Output the (x, y) coordinate of the center of the cell containing the given text.  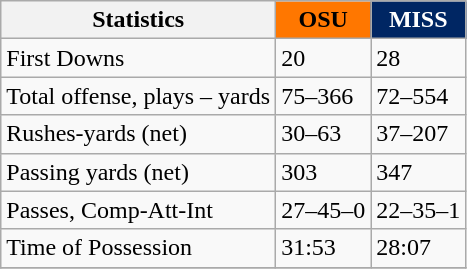
37–207 (418, 134)
75–366 (324, 96)
Total offense, plays – yards (138, 96)
First Downs (138, 58)
31:53 (324, 248)
28:07 (418, 248)
OSU (324, 20)
Time of Possession (138, 248)
303 (324, 172)
Passing yards (net) (138, 172)
72–554 (418, 96)
28 (418, 58)
22–35–1 (418, 210)
Rushes-yards (net) (138, 134)
30–63 (324, 134)
MISS (418, 20)
27–45–0 (324, 210)
20 (324, 58)
347 (418, 172)
Passes, Comp-Att-Int (138, 210)
Statistics (138, 20)
